From the cell containing the given text, extract its center point as [X, Y] coordinate. 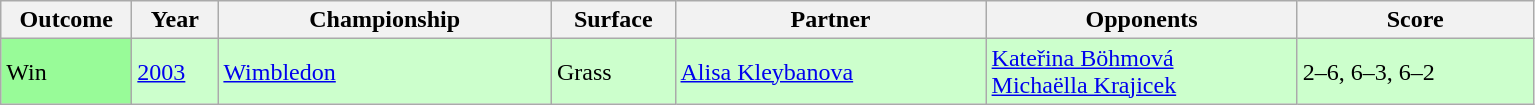
2003 [175, 72]
Alisa Kleybanova [830, 72]
Grass [613, 72]
Kateřina Böhmová Michaëlla Krajicek [1142, 72]
Score [1415, 20]
Opponents [1142, 20]
Win [66, 72]
Surface [613, 20]
Outcome [66, 20]
2–6, 6–3, 6–2 [1415, 72]
Year [175, 20]
Championship [385, 20]
Wimbledon [385, 72]
Partner [830, 20]
